Extract the [x, y] coordinate from the center of the cell holding the provided text.  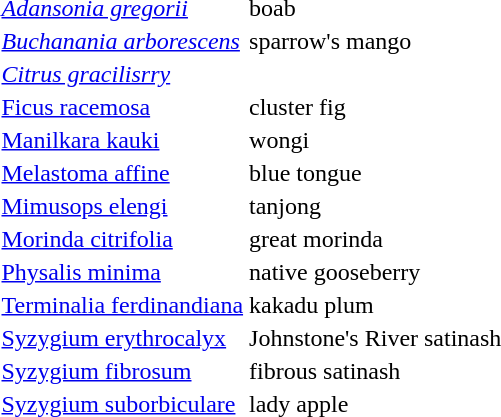
Terminalia ferdinandiana [122, 305]
Manilkara kauki [122, 140]
Morinda citrifolia [122, 239]
Mimusops elengi [122, 206]
Melastoma affine [122, 173]
Syzygium fibrosum [122, 371]
Buchanania arborescens [122, 41]
Citrus gracilisrry [122, 74]
Ficus racemosa [122, 107]
Syzygium erythrocalyx [122, 338]
Physalis minima [122, 272]
